Extract the [x, y] coordinate from the center of the cell holding the provided text.  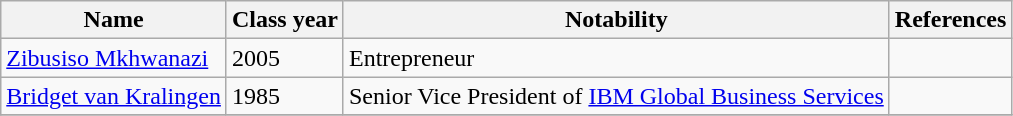
Notability [616, 20]
Entrepreneur [616, 58]
Senior Vice President of IBM Global Business Services [616, 96]
Name [114, 20]
1985 [284, 96]
References [950, 20]
Class year [284, 20]
Bridget van Kralingen [114, 96]
2005 [284, 58]
Zibusiso Mkhwanazi [114, 58]
